Find where the given text appears and provide that cell's center as (X, Y) coordinate. 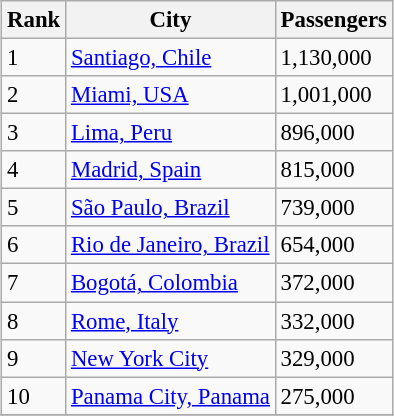
739,000 (334, 208)
Passengers (334, 20)
Panama City, Panama (171, 396)
7 (34, 283)
2 (34, 95)
New York City (171, 358)
372,000 (334, 283)
1,001,000 (334, 95)
Rome, Italy (171, 321)
896,000 (334, 133)
6 (34, 245)
3 (34, 133)
815,000 (334, 170)
1 (34, 58)
4 (34, 170)
São Paulo, Brazil (171, 208)
Santiago, Chile (171, 58)
Rio de Janeiro, Brazil (171, 245)
Miami, USA (171, 95)
5 (34, 208)
Bogotá, Colombia (171, 283)
275,000 (334, 396)
9 (34, 358)
10 (34, 396)
City (171, 20)
Rank (34, 20)
332,000 (334, 321)
Madrid, Spain (171, 170)
1,130,000 (334, 58)
654,000 (334, 245)
8 (34, 321)
329,000 (334, 358)
Lima, Peru (171, 133)
